Scan for the cell matching the given text and deliver its [x, y] coordinate at center. 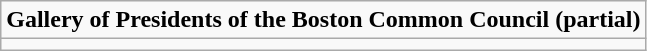
Gallery of Presidents of the Boston Common Council (partial) [324, 20]
